Determine the [x, y] coordinate at the center of the cell enclosing the given text.  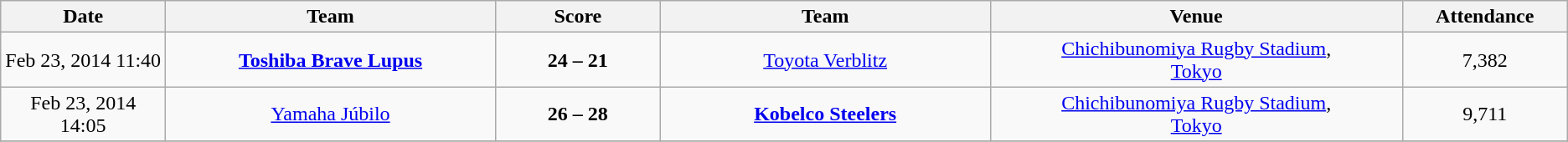
Date [84, 17]
Toyota Verblitz [825, 60]
Toshiba Brave Lupus [331, 60]
Feb 23, 2014 11:40 [84, 60]
7,382 [1484, 60]
Score [578, 17]
Feb 23, 2014 14:05 [84, 114]
24 – 21 [578, 60]
Venue [1196, 17]
Yamaha Júbilo [331, 114]
Kobelco Steelers [825, 114]
Attendance [1484, 17]
9,711 [1484, 114]
26 – 28 [578, 114]
